Capture the cell that displays the provided text and extract its (X, Y) central coordinate. 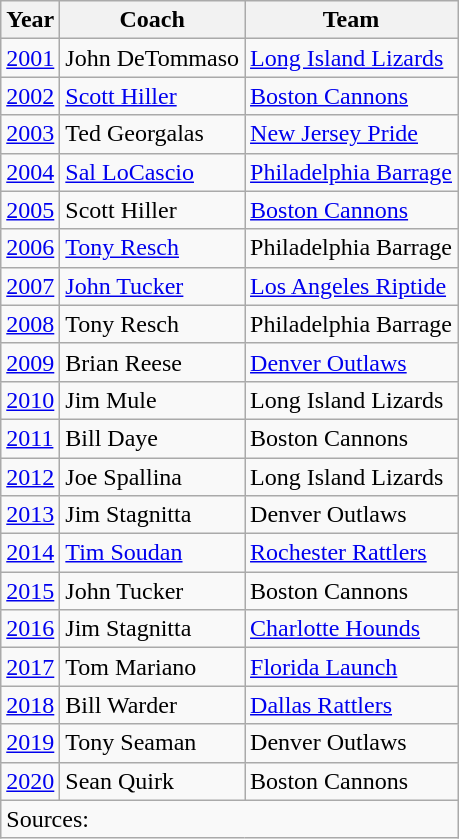
2020 (30, 781)
2004 (30, 172)
2007 (30, 286)
2019 (30, 743)
John DeTommaso (152, 58)
2009 (30, 362)
Team (352, 20)
2016 (30, 629)
Joe Spallina (152, 477)
Sean Quirk (152, 781)
Rochester Rattlers (352, 553)
2015 (30, 591)
Year (30, 20)
Bill Warder (152, 705)
Sources: (230, 819)
Jim Mule (152, 400)
2014 (30, 553)
Charlotte Hounds (352, 629)
2017 (30, 667)
2011 (30, 438)
Bill Daye (152, 438)
New Jersey Pride (352, 134)
Tim Soudan (152, 553)
2001 (30, 58)
Florida Launch (352, 667)
Coach (152, 20)
2008 (30, 324)
2006 (30, 248)
Tom Mariano (152, 667)
2002 (30, 96)
Dallas Rattlers (352, 705)
Brian Reese (152, 362)
Tony Seaman (152, 743)
Sal LoCascio (152, 172)
2003 (30, 134)
Ted Georgalas (152, 134)
2010 (30, 400)
Los Angeles Riptide (352, 286)
2013 (30, 515)
2018 (30, 705)
2012 (30, 477)
2005 (30, 210)
